Locate the cell with the specified text and output its [X, Y] center coordinate. 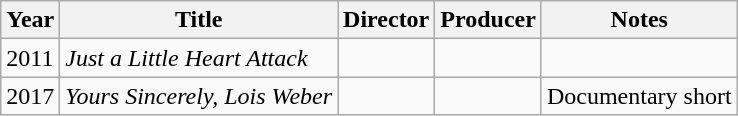
Director [386, 20]
2011 [30, 58]
Documentary short [639, 96]
Yours Sincerely, Lois Weber [199, 96]
Year [30, 20]
Title [199, 20]
2017 [30, 96]
Producer [488, 20]
Just a Little Heart Attack [199, 58]
Notes [639, 20]
